Extract the (X, Y) coordinate from the center of the cell holding the provided text.  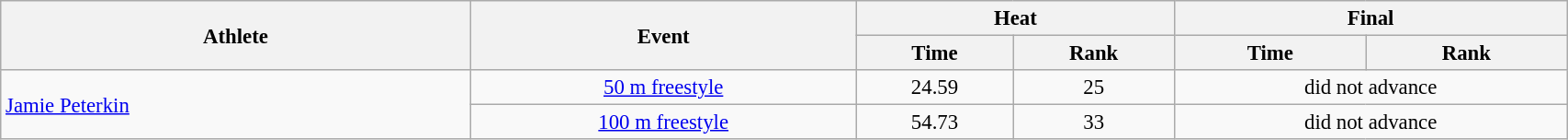
Heat (1015, 18)
Athlete (235, 35)
100 m freestyle (663, 122)
54.73 (935, 122)
Event (663, 35)
24.59 (935, 87)
Final (1371, 18)
50 m freestyle (663, 87)
Jamie Peterkin (235, 105)
25 (1094, 87)
33 (1094, 122)
